Pinpoint the cell where the given text exists, returning its (X, Y) midpoint coordinate. 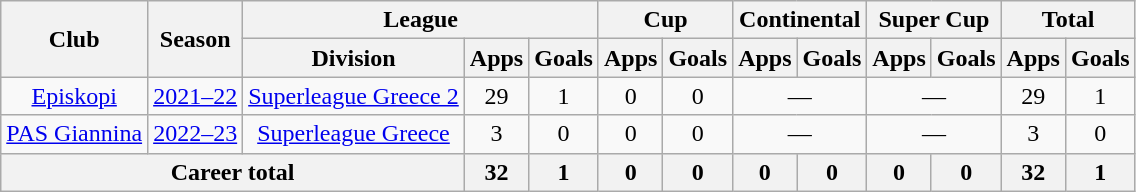
PAS Giannina (74, 134)
Superleague Greece 2 (354, 96)
2022–23 (196, 134)
League (421, 20)
Cup (665, 20)
Continental (800, 20)
Total (1068, 20)
Division (354, 58)
Club (74, 39)
Career total (233, 172)
2021–22 (196, 96)
Season (196, 39)
Episkopi (74, 96)
Super Cup (934, 20)
Superleague Greece (354, 134)
